From the cell containing the given text, extract its center point as [X, Y] coordinate. 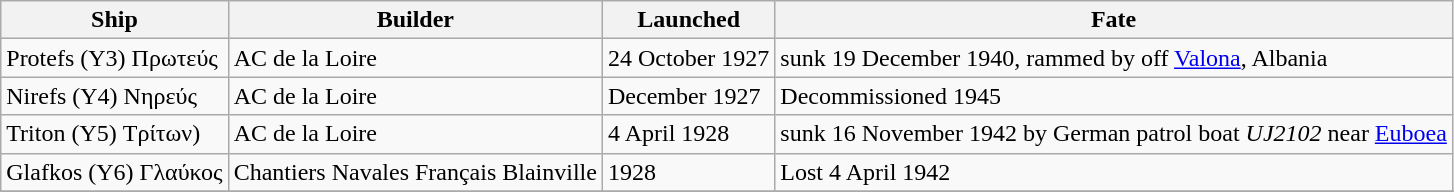
Decommissioned 1945 [1114, 96]
Nirefs (Y4) Νηρεύς [114, 96]
Launched [688, 20]
1928 [688, 172]
December 1927 [688, 96]
Fate [1114, 20]
Triton (Y5) Τρίτων) [114, 134]
Chantiers Navales Français Blainville [415, 172]
Glafkos (Y6) Γλαύκος [114, 172]
Builder [415, 20]
4 April 1928 [688, 134]
Protefs (Y3) Πρωτεύς [114, 58]
Lost 4 April 1942 [1114, 172]
Ship [114, 20]
sunk 16 November 1942 by German patrol boat UJ2102 near Euboea [1114, 134]
sunk 19 December 1940, rammed by off Valona, Albania [1114, 58]
24 October 1927 [688, 58]
